Search for the cell housing the specified text and yield its (X, Y) center coordinate. 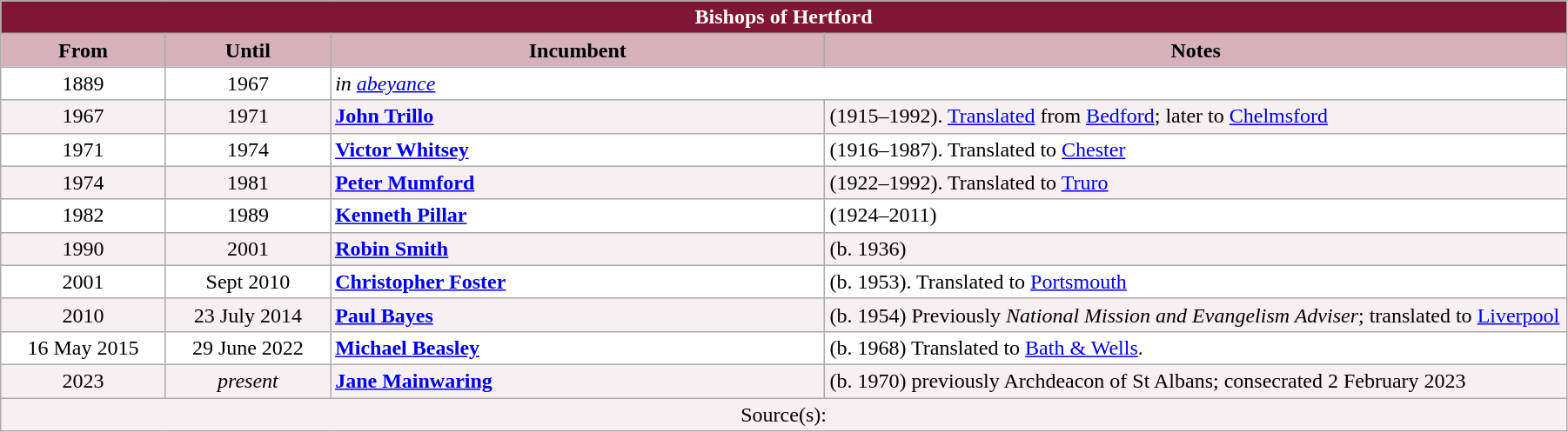
(b. 1954) Previously National Mission and Evangelism Adviser; translated to Liverpool (1196, 315)
23 July 2014 (247, 315)
(1915–1992). Translated from Bedford; later to Chelmsford (1196, 116)
Paul Bayes (578, 315)
1989 (247, 216)
Jane Mainwaring (578, 381)
1990 (84, 249)
2023 (84, 381)
16 May 2015 (84, 348)
1889 (84, 83)
(b. 1968) Translated to Bath & Wells. (1196, 348)
(1922–1992). Translated to Truro (1196, 183)
2010 (84, 315)
Until (247, 50)
Sept 2010 (247, 282)
Robin Smith (578, 249)
Notes (1196, 50)
From (84, 50)
Source(s): (784, 415)
(b. 1953). Translated to Portsmouth (1196, 282)
29 June 2022 (247, 348)
present (247, 381)
1981 (247, 183)
(1916–1987). Translated to Chester (1196, 150)
Peter Mumford (578, 183)
(b. 1936) (1196, 249)
(b. 1970) previously Archdeacon of St Albans; consecrated 2 February 2023 (1196, 381)
in abeyance (948, 83)
(1924–2011) (1196, 216)
Bishops of Hertford (784, 17)
Incumbent (578, 50)
1982 (84, 216)
Michael Beasley (578, 348)
Kenneth Pillar (578, 216)
Victor Whitsey (578, 150)
Christopher Foster (578, 282)
John Trillo (578, 116)
